Locate the cell with the specified text and output its (x, y) center coordinate. 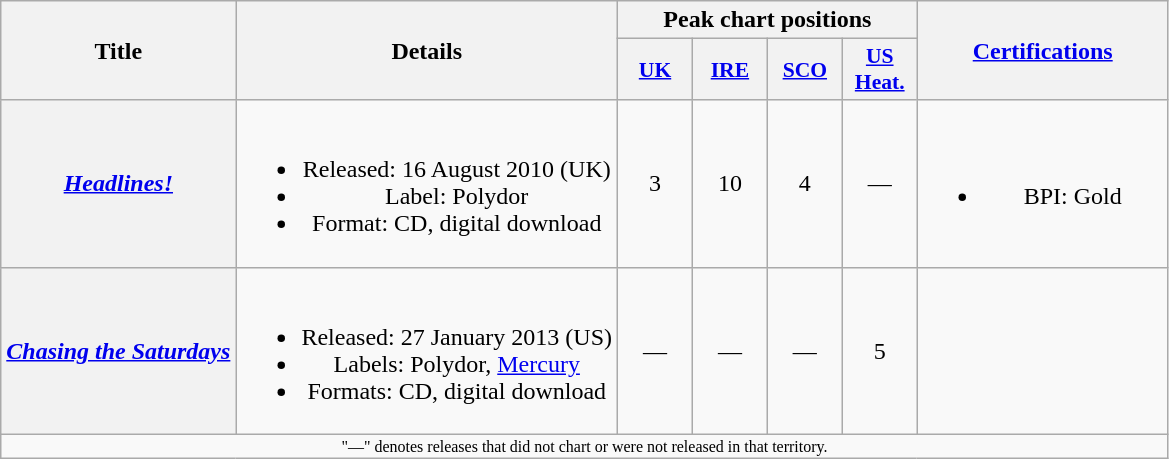
3 (656, 184)
5 (880, 350)
BPI: Gold (1042, 184)
Details (427, 50)
Peak chart positions (768, 20)
Certifications (1042, 50)
Headlines! (118, 184)
IRE (730, 70)
Released: 27 January 2013 (US)Labels: Polydor, MercuryFormats: CD, digital download (427, 350)
4 (804, 184)
Released: 16 August 2010 (UK)Label: PolydorFormat: CD, digital download (427, 184)
UK (656, 70)
Title (118, 50)
"—" denotes releases that did not chart or were not released in that territory. (584, 446)
10 (730, 184)
Chasing the Saturdays (118, 350)
SCO (804, 70)
USHeat. (880, 70)
